Capture the cell that displays the provided text and extract its (X, Y) central coordinate. 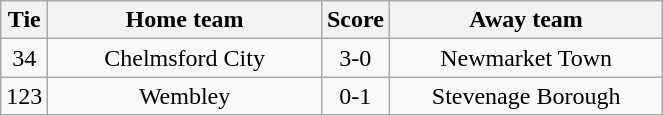
0-1 (355, 96)
Wembley (185, 96)
123 (24, 96)
34 (24, 58)
Score (355, 20)
Tie (24, 20)
Chelmsford City (185, 58)
Home team (185, 20)
Newmarket Town (526, 58)
3-0 (355, 58)
Stevenage Borough (526, 96)
Away team (526, 20)
